Scan for the cell matching the given text and deliver its (X, Y) coordinate at center. 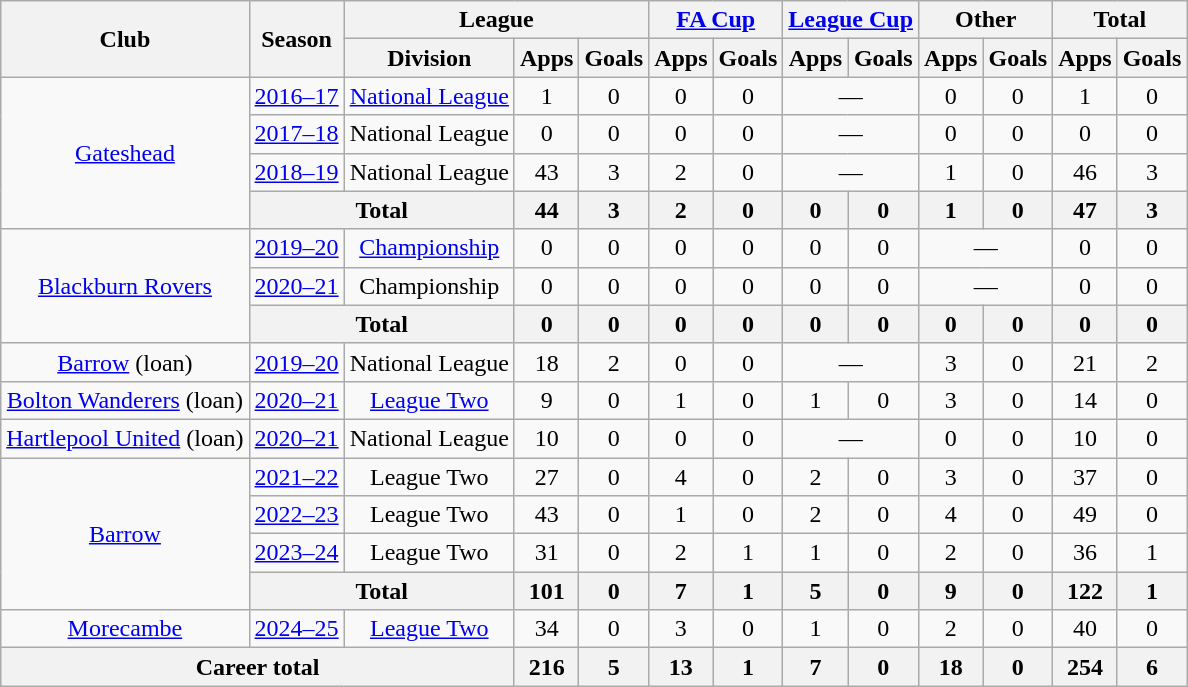
Career total (258, 667)
League (496, 20)
Division (429, 58)
Morecambe (125, 629)
6 (1152, 667)
Barrow (125, 534)
Club (125, 39)
2024–25 (296, 629)
2016–17 (296, 96)
254 (1085, 667)
Blackburn Rovers (125, 286)
Gateshead (125, 153)
101 (546, 591)
13 (681, 667)
49 (1085, 515)
44 (546, 210)
Barrow (loan) (125, 362)
36 (1085, 553)
Other (986, 20)
Bolton Wanderers (loan) (125, 400)
37 (1085, 477)
40 (1085, 629)
League Cup (851, 20)
46 (1085, 172)
27 (546, 477)
216 (546, 667)
2018–19 (296, 172)
2021–22 (296, 477)
2023–24 (296, 553)
34 (546, 629)
Season (296, 39)
31 (546, 553)
Hartlepool United (loan) (125, 438)
47 (1085, 210)
2017–18 (296, 134)
2022–23 (296, 515)
21 (1085, 362)
122 (1085, 591)
FA Cup (716, 20)
14 (1085, 400)
